Detect which cell encompasses the target text, then output its (x, y) center coordinate. 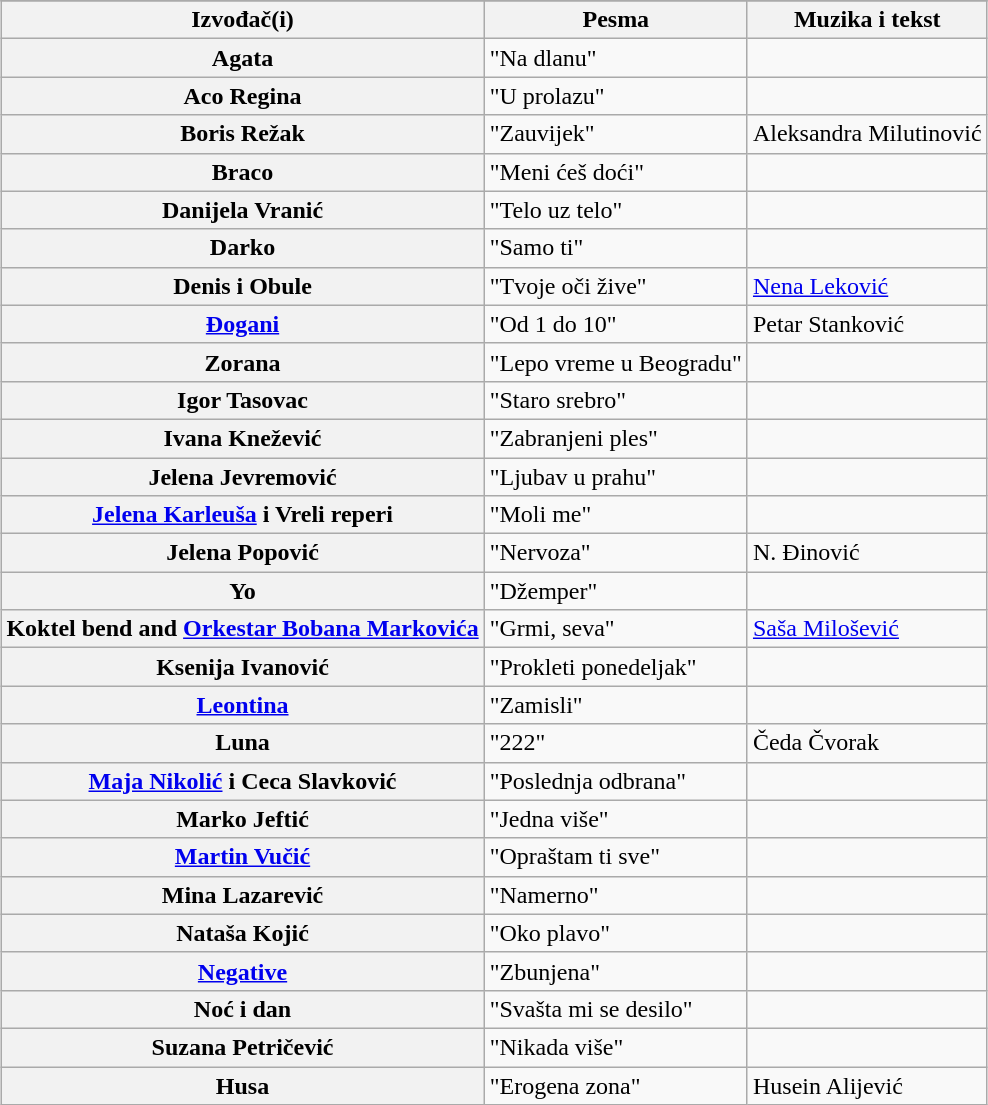
Jelena Jevremović (242, 477)
"Nikada više" (616, 1047)
Negative (242, 971)
Martin Vučić (242, 857)
Aco Regina (242, 96)
"Poslednja odbrana" (616, 781)
Koktel bend and Orkestar Bobana Markovića (242, 629)
"Tvoje oči žive" (616, 286)
Muzika i tekst (867, 20)
"Na dlanu" (616, 58)
"Prokleti ponedeljak" (616, 667)
Ivana Knežević (242, 438)
N. Đinović (867, 553)
Čeda Čvorak (867, 743)
"Erogena zona" (616, 1085)
Marko Jeftić (242, 819)
Jelena Popović (242, 553)
"Nervoza" (616, 553)
Husein Alijević (867, 1085)
Darko (242, 248)
Suzana Petričević (242, 1047)
Ksenija Ivanović (242, 667)
"Telo uz telo" (616, 210)
Igor Tasovac (242, 400)
Maja Nikolić i Ceca Slavković (242, 781)
"222" (616, 743)
"Grmi, seva" (616, 629)
Izvođač(i) (242, 20)
Aleksandra Milutinović (867, 134)
"Samo ti" (616, 248)
"U prolazu" (616, 96)
Leontina (242, 705)
Mina Lazarević (242, 895)
"Moli me" (616, 515)
"Ljubav u prahu" (616, 477)
"Zbunjena" (616, 971)
Noć i dan (242, 1009)
Saša Milošević (867, 629)
Đogani (242, 324)
"Jedna više" (616, 819)
Husa (242, 1085)
Danijela Vranić (242, 210)
"Namerno" (616, 895)
"Staro srebro" (616, 400)
Boris Režak (242, 134)
"Zauvijek" (616, 134)
Jelena Karleuša i Vreli reperi (242, 515)
"Zabranjeni ples" (616, 438)
Denis i Obule (242, 286)
Nataša Kojić (242, 933)
"Zamisli" (616, 705)
"Džemper" (616, 591)
"Meni ćeš doći" (616, 172)
Nena Leković (867, 286)
Luna (242, 743)
Yo (242, 591)
Agata (242, 58)
Petar Stanković (867, 324)
"Od 1 do 10" (616, 324)
Pesma (616, 20)
"Lepo vreme u Beogradu" (616, 362)
"Oko plavo" (616, 933)
"Svašta mi se desilo" (616, 1009)
Zorana (242, 362)
Braco (242, 172)
"Opraštam ti sve" (616, 857)
